Extract the (X, Y) coordinate from the center of the cell holding the provided text.  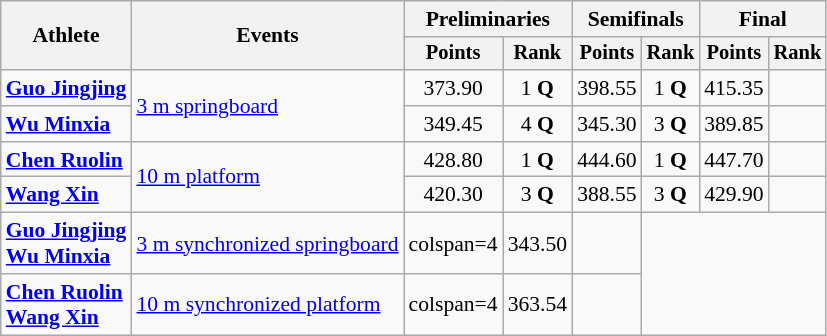
420.30 (454, 195)
Preliminaries (488, 19)
3 m springboard (267, 106)
Chen Ruolin (66, 160)
398.55 (606, 88)
Final (762, 19)
3 m synchronized springboard (267, 244)
343.50 (538, 244)
447.70 (734, 160)
10 m synchronized platform (267, 304)
428.80 (454, 160)
Wu Minxia (66, 124)
345.30 (606, 124)
415.35 (734, 88)
388.55 (606, 195)
Semifinals (636, 19)
444.60 (606, 160)
373.90 (454, 88)
429.90 (734, 195)
Guo Jingjing (66, 88)
Events (267, 36)
Athlete (66, 36)
Chen RuolinWang Xin (66, 304)
Guo JingjingWu Minxia (66, 244)
4 Q (538, 124)
363.54 (538, 304)
389.85 (734, 124)
349.45 (454, 124)
Wang Xin (66, 195)
10 m platform (267, 178)
